From the cell containing the given text, extract its center point as [X, Y] coordinate. 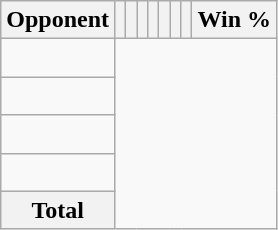
Opponent [58, 20]
Total [58, 210]
Win % [234, 20]
